Extract the [x, y] coordinate from the center of the cell holding the provided text.  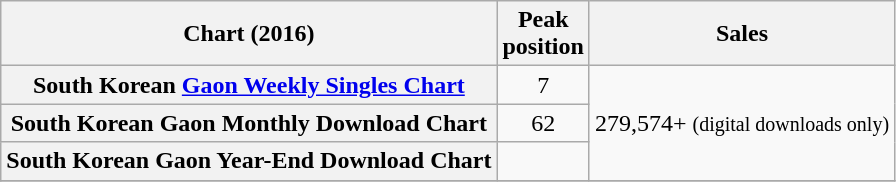
South Korean Gaon Year-End Download Chart [249, 161]
Peakposition [543, 34]
Chart (2016) [249, 34]
Sales [742, 34]
South Korean Gaon Weekly Singles Chart [249, 85]
7 [543, 85]
279,574+ (digital downloads only) [742, 123]
62 [543, 123]
South Korean Gaon Monthly Download Chart [249, 123]
